From the cell containing the given text, extract its center point as (x, y) coordinate. 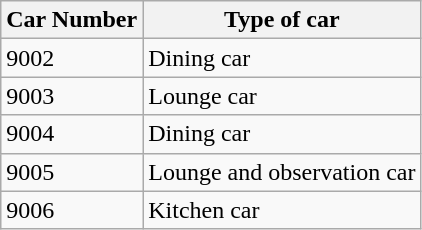
Kitchen car (282, 210)
9004 (72, 134)
Lounge car (282, 96)
9003 (72, 96)
Car Number (72, 20)
9002 (72, 58)
Type of car (282, 20)
9006 (72, 210)
9005 (72, 172)
Lounge and observation car (282, 172)
